Identify which cell holds the provided text, then report its (x, y) central coordinate. 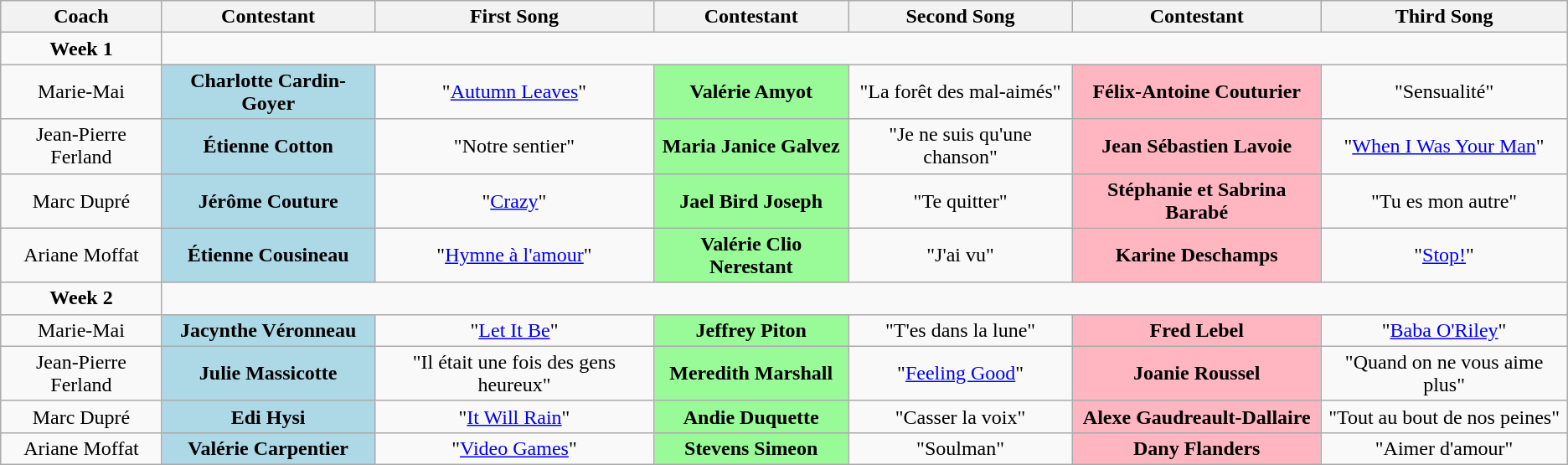
"Feeling Good" (961, 374)
Stevens Simeon (751, 448)
Valérie Clio Nerestant (751, 255)
Karine Deschamps (1197, 255)
"Video Games" (514, 448)
"Soulman" (961, 448)
"Quand on ne vous aime plus" (1444, 374)
"T'es dans la lune" (961, 330)
Jeffrey Piton (751, 330)
"Baba O'Riley" (1444, 330)
"Il était une fois des gens heureux" (514, 374)
Third Song (1444, 17)
Joanie Roussel (1197, 374)
Dany Flanders (1197, 448)
"When I Was Your Man" (1444, 146)
Second Song (961, 17)
"J'ai vu" (961, 255)
"Crazy" (514, 201)
"Tu es mon autre" (1444, 201)
"Sensualité" (1444, 92)
Alexe Gaudreault-Dallaire (1197, 416)
Week 1 (81, 49)
Jacynthe Véronneau (268, 330)
Coach (81, 17)
Étienne Cotton (268, 146)
Fred Lebel (1197, 330)
Félix-Antoine Couturier (1197, 92)
Jean Sébastien Lavoie (1197, 146)
"It Will Rain" (514, 416)
"Let It Be" (514, 330)
Week 2 (81, 298)
"Stop!" (1444, 255)
Maria Janice Galvez (751, 146)
"Notre sentier" (514, 146)
"La forêt des mal-aimés" (961, 92)
"Casser la voix" (961, 416)
Jérôme Couture (268, 201)
"Hymne à l'amour" (514, 255)
Charlotte Cardin-Goyer (268, 92)
"Te quitter" (961, 201)
Valérie Carpentier (268, 448)
Andie Duquette (751, 416)
"Tout au bout de nos peines" (1444, 416)
Meredith Marshall (751, 374)
Jael Bird Joseph (751, 201)
"Aimer d'amour" (1444, 448)
Edi Hysi (268, 416)
Valérie Amyot (751, 92)
Stéphanie et Sabrina Barabé (1197, 201)
"Je ne suis qu'une chanson" (961, 146)
First Song (514, 17)
"Autumn Leaves" (514, 92)
Julie Massicotte (268, 374)
Étienne Cousineau (268, 255)
